Find where the given text appears and provide that cell's center as (X, Y) coordinate. 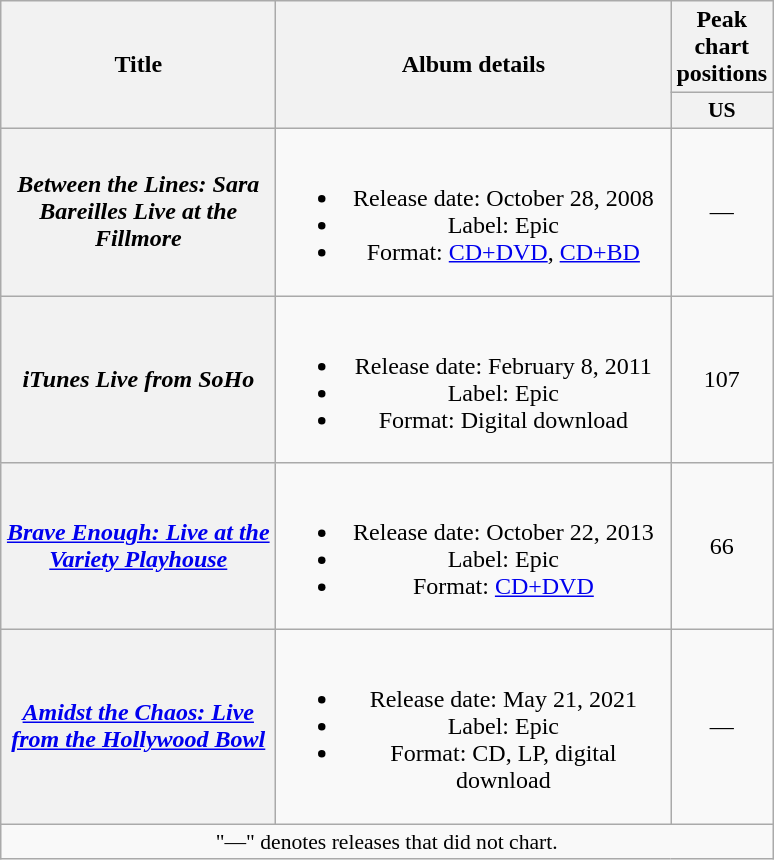
Release date: October 22, 2013Label: EpicFormat: CD+DVD (474, 546)
66 (722, 546)
Peak chart positions (722, 47)
Brave Enough: Live at the Variety Playhouse (138, 546)
US (722, 111)
iTunes Live from SoHo (138, 380)
107 (722, 380)
Release date: October 28, 2008Label: EpicFormat: CD+DVD, CD+BD (474, 212)
Title (138, 65)
"—" denotes releases that did not chart. (387, 842)
Album details (474, 65)
Amidst the Chaos: Live from the Hollywood Bowl (138, 727)
Release date: May 21, 2021Label: EpicFormat: CD, LP, digital download (474, 727)
Release date: February 8, 2011Label: EpicFormat: Digital download (474, 380)
Between the Lines: Sara Bareilles Live at the Fillmore (138, 212)
